Scan for the cell matching the given text and deliver its (X, Y) coordinate at center. 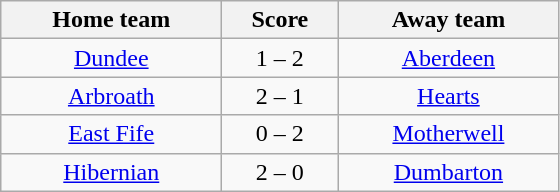
Arbroath (112, 96)
2 – 1 (280, 96)
Motherwell (448, 134)
0 – 2 (280, 134)
Dumbarton (448, 172)
Hibernian (112, 172)
Home team (112, 20)
Away team (448, 20)
East Fife (112, 134)
Aberdeen (448, 58)
2 – 0 (280, 172)
Score (280, 20)
Hearts (448, 96)
1 – 2 (280, 58)
Dundee (112, 58)
